Extract the [x, y] coordinate from the center of the cell holding the provided text.  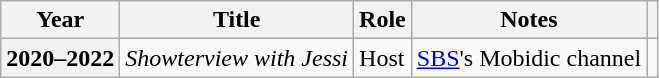
Year [60, 20]
2020–2022 [60, 58]
Notes [528, 20]
Showterview with Jessi [237, 58]
Title [237, 20]
SBS's Mobidic channel [528, 58]
Host [383, 58]
Role [383, 20]
